Extract the (X, Y) coordinate from the center of the cell holding the provided text.  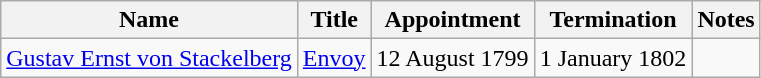
12 August 1799 (452, 58)
Notes (726, 20)
Termination (613, 20)
Title (334, 20)
Name (150, 20)
Appointment (452, 20)
Gustav Ernst von Stackelberg (150, 58)
Envoy (334, 58)
1 January 1802 (613, 58)
